Pinpoint the cell where the given text exists, returning its (X, Y) midpoint coordinate. 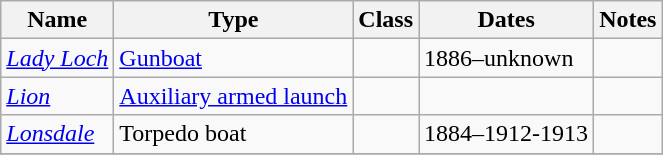
Auxiliary armed launch (234, 96)
Lion (58, 96)
Notes (628, 20)
Class (386, 20)
Lonsdale (58, 134)
Gunboat (234, 58)
Name (58, 20)
1884–1912-1913 (506, 134)
Type (234, 20)
Dates (506, 20)
Lady Loch (58, 58)
Torpedo boat (234, 134)
1886–unknown (506, 58)
